From the cell containing the given text, extract its center point as (x, y) coordinate. 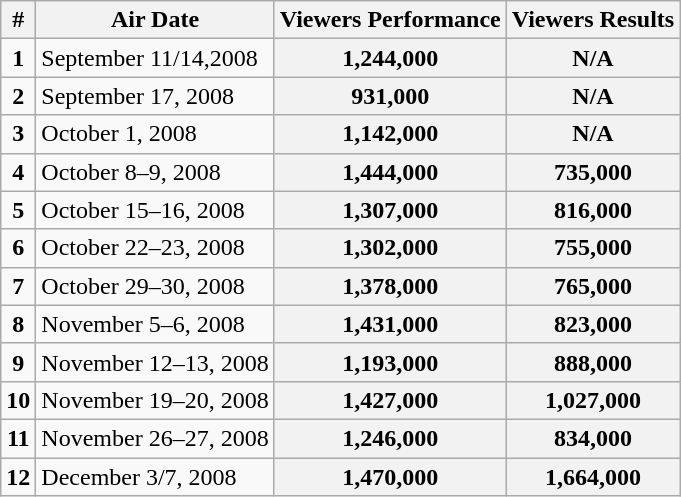
October 15–16, 2008 (155, 210)
November 26–27, 2008 (155, 438)
931,000 (390, 96)
1,427,000 (390, 400)
September 17, 2008 (155, 96)
1,302,000 (390, 248)
December 3/7, 2008 (155, 477)
10 (18, 400)
October 8–9, 2008 (155, 172)
12 (18, 477)
1,431,000 (390, 324)
755,000 (592, 248)
2 (18, 96)
5 (18, 210)
1,470,000 (390, 477)
4 (18, 172)
735,000 (592, 172)
September 11/14,2008 (155, 58)
1,664,000 (592, 477)
1,444,000 (390, 172)
3 (18, 134)
816,000 (592, 210)
# (18, 20)
Viewers Results (592, 20)
October 22–23, 2008 (155, 248)
1,378,000 (390, 286)
765,000 (592, 286)
1,246,000 (390, 438)
823,000 (592, 324)
1,193,000 (390, 362)
834,000 (592, 438)
November 19–20, 2008 (155, 400)
6 (18, 248)
1 (18, 58)
1,307,000 (390, 210)
1,142,000 (390, 134)
8 (18, 324)
October 29–30, 2008 (155, 286)
November 12–13, 2008 (155, 362)
October 1, 2008 (155, 134)
Air Date (155, 20)
1,244,000 (390, 58)
November 5–6, 2008 (155, 324)
7 (18, 286)
1,027,000 (592, 400)
Viewers Performance (390, 20)
11 (18, 438)
888,000 (592, 362)
9 (18, 362)
